Locate the cell with the specified text and output its [x, y] center coordinate. 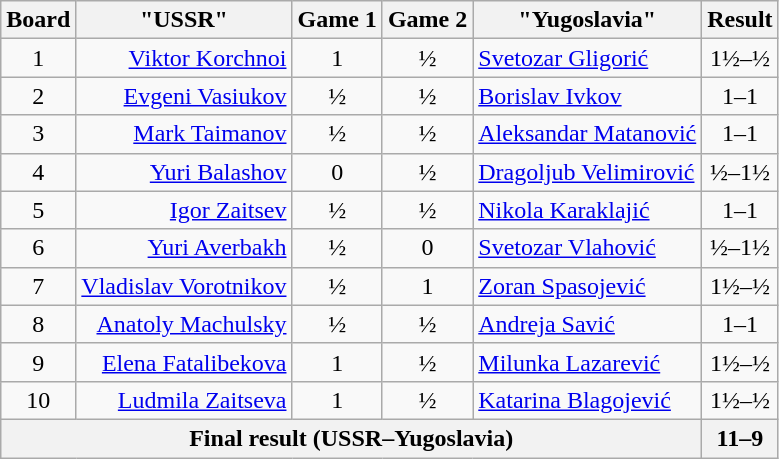
8 [38, 324]
11–9 [740, 438]
Anatoly Machulsky [184, 324]
Yuri Balashov [184, 172]
Aleksandar Matanović [588, 134]
10 [38, 400]
"Yugoslavia" [588, 20]
Andreja Savić [588, 324]
Board [38, 20]
Elena Fatalibekova [184, 362]
Borislav Ivkov [588, 96]
Mark Taimanov [184, 134]
Vladislav Vorotnikov [184, 286]
Evgeni Vasiukov [184, 96]
9 [38, 362]
Zoran Spasojević [588, 286]
7 [38, 286]
Game 1 [337, 20]
Svetozar Vlahović [588, 248]
Milunka Lazarević [588, 362]
Dragoljub Velimirović [588, 172]
Final result (USSR–Yugoslavia) [352, 438]
Nikola Karaklajić [588, 210]
4 [38, 172]
Svetozar Gligorić [588, 58]
Ludmila Zaitseva [184, 400]
Katarina Blagojević [588, 400]
Viktor Korchnoi [184, 58]
Result [740, 20]
2 [38, 96]
Yuri Averbakh [184, 248]
3 [38, 134]
Igor Zaitsev [184, 210]
Game 2 [427, 20]
6 [38, 248]
"USSR" [184, 20]
5 [38, 210]
